Determine the (x, y) coordinate at the center of the cell enclosing the given text.  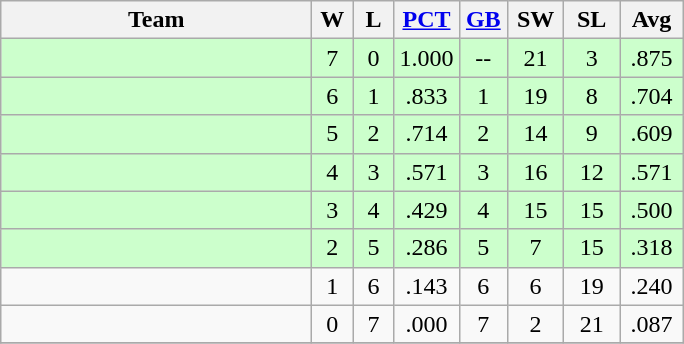
W (332, 20)
Team (156, 20)
SW (536, 20)
SL (592, 20)
.429 (426, 210)
.833 (426, 96)
.875 (652, 58)
.000 (426, 324)
12 (592, 172)
.240 (652, 286)
L (374, 20)
.143 (426, 286)
.318 (652, 248)
-- (484, 58)
8 (592, 96)
.087 (652, 324)
1.000 (426, 58)
GB (484, 20)
16 (536, 172)
.704 (652, 96)
Avg (652, 20)
.286 (426, 248)
.500 (652, 210)
.714 (426, 134)
9 (592, 134)
.609 (652, 134)
14 (536, 134)
PCT (426, 20)
